Return the [x, y] coordinate for the center point of the cell that contains the specified text.  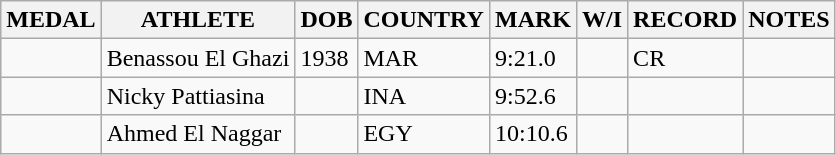
9:21.0 [532, 58]
DOB [326, 20]
Benassou El Ghazi [198, 58]
10:10.6 [532, 134]
MARK [532, 20]
1938 [326, 58]
ATHLETE [198, 20]
W/I [602, 20]
INA [424, 96]
9:52.6 [532, 96]
NOTES [789, 20]
COUNTRY [424, 20]
Ahmed El Naggar [198, 134]
RECORD [686, 20]
Nicky Pattiasina [198, 96]
MAR [424, 58]
MEDAL [51, 20]
CR [686, 58]
EGY [424, 134]
